Output the [x, y] coordinate of the center of the cell containing the given text.  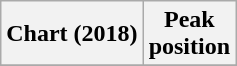
Peakposition [189, 34]
Chart (2018) [72, 34]
